Provide the [x, y] coordinate of the cell's center where the given text is located.  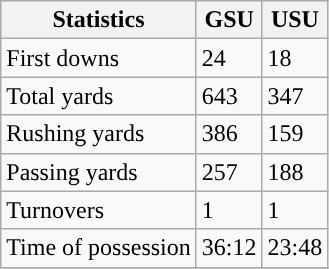
First downs [99, 58]
Total yards [99, 96]
24 [229, 58]
347 [295, 96]
23:48 [295, 248]
Rushing yards [99, 134]
257 [229, 172]
Turnovers [99, 210]
Statistics [99, 20]
36:12 [229, 248]
159 [295, 134]
Passing yards [99, 172]
GSU [229, 20]
Time of possession [99, 248]
USU [295, 20]
386 [229, 134]
188 [295, 172]
643 [229, 96]
18 [295, 58]
